Scan for the cell matching the given text and deliver its (x, y) coordinate at center. 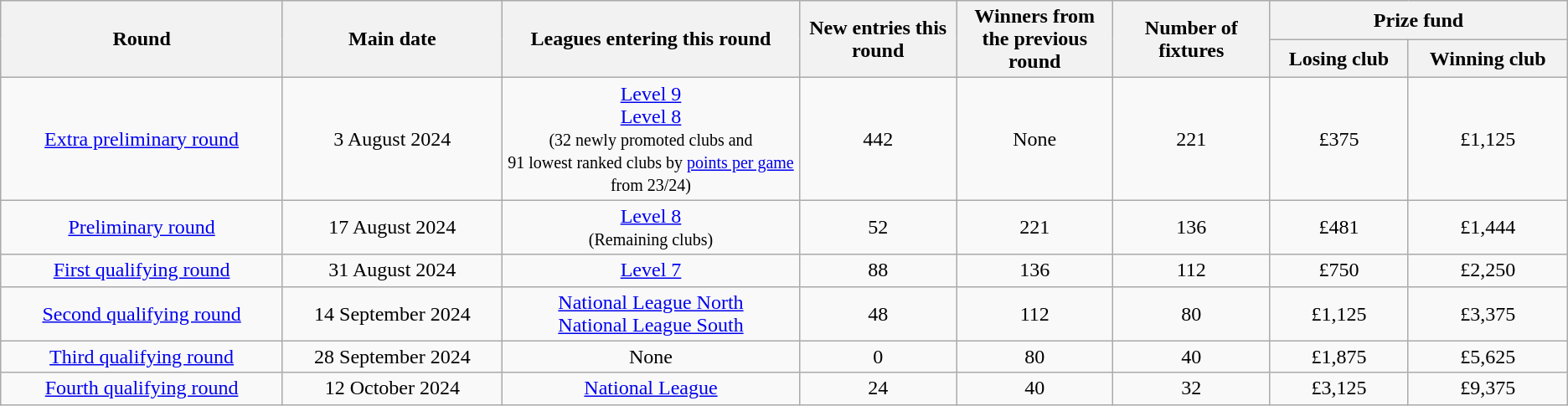
Winning club (1488, 59)
National League (650, 388)
Losing club (1338, 59)
Extra preliminary round (142, 139)
£5,625 (1488, 357)
£1,444 (1488, 228)
£3,125 (1338, 388)
Winners from the previous round (1035, 39)
Second qualifying round (142, 313)
Fourth qualifying round (142, 388)
Preliminary round (142, 228)
First qualifying round (142, 270)
17 August 2024 (392, 228)
Level 7 (650, 270)
£1,875 (1338, 357)
88 (878, 270)
0 (878, 357)
52 (878, 228)
Level 9Level 8(32 newly promoted clubs and91 lowest ranked clubs by points per game from 23/24) (650, 139)
32 (1191, 388)
12 October 2024 (392, 388)
£9,375 (1488, 388)
£375 (1338, 139)
28 September 2024 (392, 357)
48 (878, 313)
£481 (1338, 228)
14 September 2024 (392, 313)
3 August 2024 (392, 139)
Third qualifying round (142, 357)
31 August 2024 (392, 270)
£3,375 (1488, 313)
New entries this round (878, 39)
Main date (392, 39)
£2,250 (1488, 270)
National League NorthNational League South (650, 313)
442 (878, 139)
Level 8(Remaining clubs) (650, 228)
£750 (1338, 270)
Round (142, 39)
Prize fund (1419, 20)
24 (878, 388)
Leagues entering this round (650, 39)
Number of fixtures (1191, 39)
